Find where the given text appears and provide that cell's center as [x, y] coordinate. 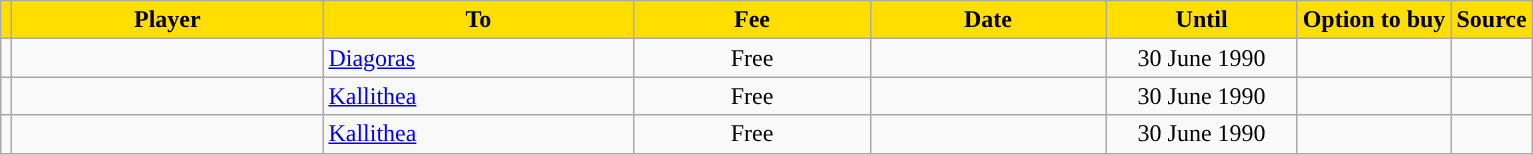
Option to buy [1374, 20]
Until [1202, 20]
Date [988, 20]
Diagoras [478, 58]
Player [168, 20]
Source [1492, 20]
Fee [752, 20]
To [478, 20]
